For the text-containing cell, return its midpoint in (X, Y) coordinate format. 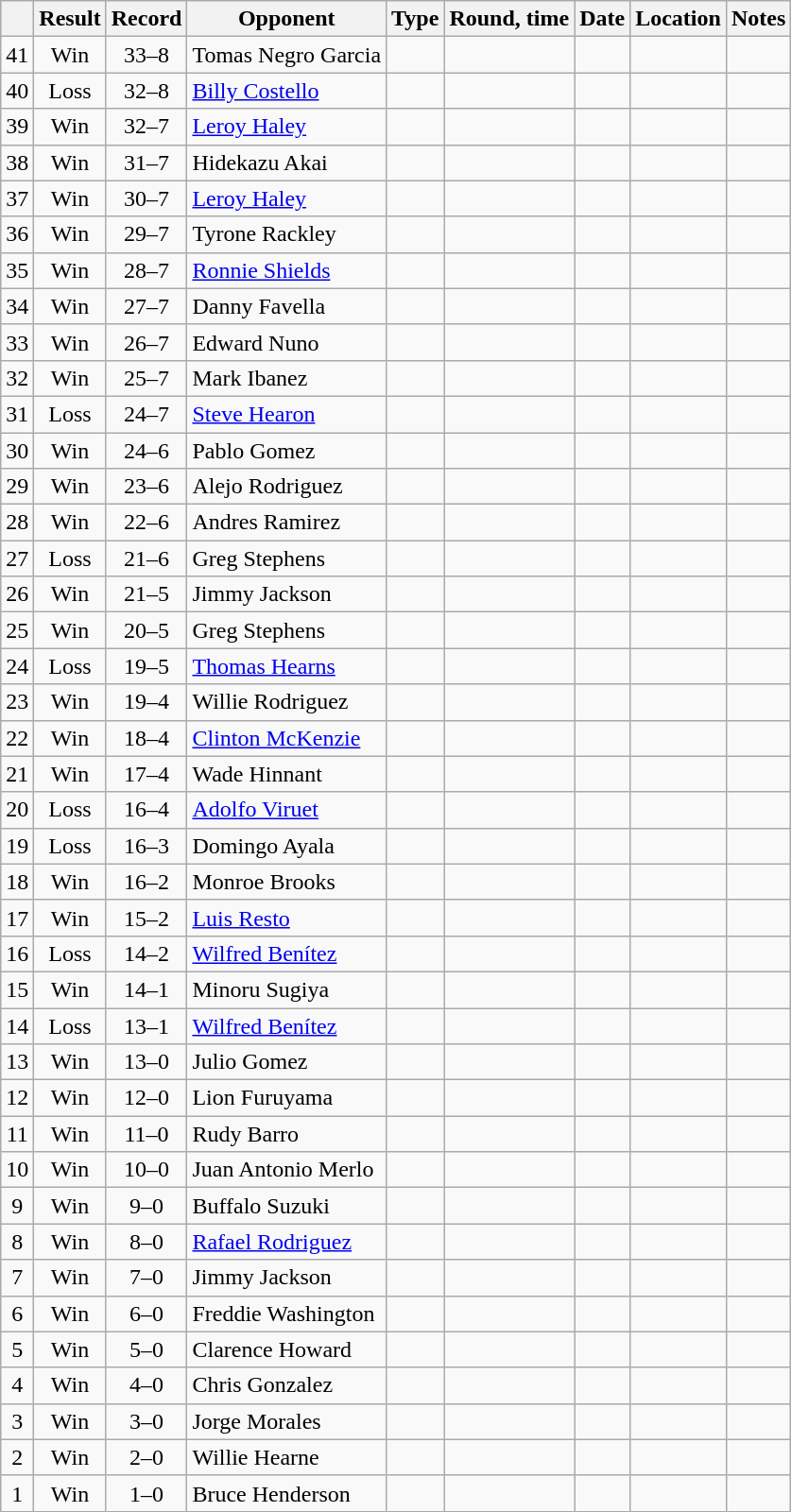
19–5 (146, 666)
34 (17, 306)
29–7 (146, 234)
2 (17, 1457)
15–2 (146, 918)
Clarence Howard (287, 1349)
24 (17, 666)
Billy Costello (287, 91)
3–0 (146, 1421)
Tomas Negro Garcia (287, 55)
16 (17, 954)
40 (17, 91)
14 (17, 1025)
Juan Antonio Merlo (287, 1170)
Tyrone Rackley (287, 234)
8–0 (146, 1242)
32–7 (146, 127)
Pablo Gomez (287, 451)
21–6 (146, 558)
Danny Favella (287, 306)
35 (17, 270)
30 (17, 451)
13–1 (146, 1025)
41 (17, 55)
7 (17, 1278)
22–6 (146, 523)
Monroe Brooks (287, 882)
33 (17, 342)
16–3 (146, 846)
9–0 (146, 1206)
21–5 (146, 594)
Willie Rodriguez (287, 702)
36 (17, 234)
12 (17, 1098)
Bruce Henderson (287, 1493)
16–4 (146, 810)
Date (603, 19)
Ronnie Shields (287, 270)
8 (17, 1242)
Record (146, 19)
1 (17, 1493)
Alejo Rodriguez (287, 487)
5 (17, 1349)
Domingo Ayala (287, 846)
Rafael Rodriguez (287, 1242)
15 (17, 989)
13 (17, 1062)
24–7 (146, 414)
Luis Resto (287, 918)
12–0 (146, 1098)
Round, time (509, 19)
20 (17, 810)
Jorge Morales (287, 1421)
9 (17, 1206)
30–7 (146, 198)
28–7 (146, 270)
Rudy Barro (287, 1134)
Freddie Washington (287, 1314)
Andres Ramirez (287, 523)
17–4 (146, 774)
29 (17, 487)
25 (17, 630)
10–0 (146, 1170)
Steve Hearon (287, 414)
Willie Hearne (287, 1457)
23 (17, 702)
28 (17, 523)
18–4 (146, 738)
Adolfo Viruet (287, 810)
32 (17, 378)
14–1 (146, 989)
Location (679, 19)
Clinton McKenzie (287, 738)
Result (70, 19)
31 (17, 414)
5–0 (146, 1349)
27–7 (146, 306)
32–8 (146, 91)
27 (17, 558)
6–0 (146, 1314)
22 (17, 738)
23–6 (146, 487)
Buffalo Suzuki (287, 1206)
Lion Furuyama (287, 1098)
3 (17, 1421)
Notes (758, 19)
1–0 (146, 1493)
24–6 (146, 451)
38 (17, 163)
Julio Gomez (287, 1062)
Opponent (287, 19)
26 (17, 594)
Hidekazu Akai (287, 163)
11–0 (146, 1134)
21 (17, 774)
Mark Ibanez (287, 378)
19–4 (146, 702)
13–0 (146, 1062)
17 (17, 918)
Chris Gonzalez (287, 1385)
25–7 (146, 378)
10 (17, 1170)
Edward Nuno (287, 342)
39 (17, 127)
6 (17, 1314)
19 (17, 846)
14–2 (146, 954)
37 (17, 198)
Minoru Sugiya (287, 989)
Thomas Hearns (287, 666)
2–0 (146, 1457)
7–0 (146, 1278)
20–5 (146, 630)
31–7 (146, 163)
18 (17, 882)
33–8 (146, 55)
4 (17, 1385)
11 (17, 1134)
Type (416, 19)
Wade Hinnant (287, 774)
4–0 (146, 1385)
16–2 (146, 882)
26–7 (146, 342)
